Provide the (X, Y) coordinate of the cell's center where the given text is located.  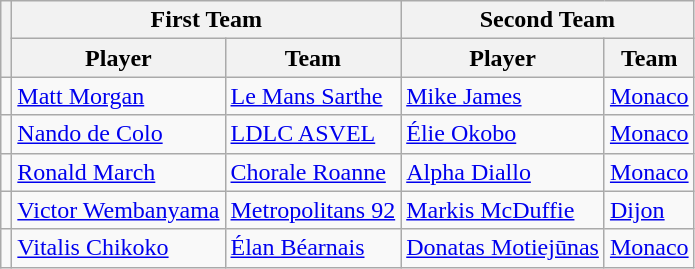
Nando de Colo (118, 134)
Victor Wembanyama (118, 210)
Dijon (649, 210)
LDLC ASVEL (313, 134)
Markis McDuffie (503, 210)
Vitalis Chikoko (118, 248)
Élan Béarnais (313, 248)
Chorale Roanne (313, 172)
Donatas Motiejūnas (503, 248)
Le Mans Sarthe (313, 96)
Mike James (503, 96)
First Team (206, 20)
Élie Okobo (503, 134)
Alpha Diallo (503, 172)
Second Team (548, 20)
Metropolitans 92 (313, 210)
Matt Morgan (118, 96)
Ronald March (118, 172)
